Pinpoint the cell where the given text exists, returning its (x, y) midpoint coordinate. 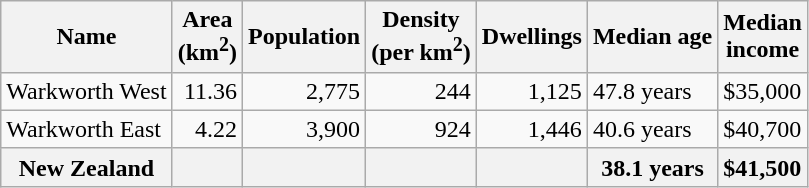
3,900 (304, 129)
38.1 years (652, 167)
Name (86, 37)
Population (304, 37)
Dwellings (532, 37)
Density(per km2) (422, 37)
Area(km2) (207, 37)
924 (422, 129)
11.36 (207, 91)
1,125 (532, 91)
New Zealand (86, 167)
Warkworth East (86, 129)
40.6 years (652, 129)
Median age (652, 37)
$40,700 (763, 129)
1,446 (532, 129)
Medianincome (763, 37)
$35,000 (763, 91)
4.22 (207, 129)
47.8 years (652, 91)
$41,500 (763, 167)
Warkworth West (86, 91)
2,775 (304, 91)
244 (422, 91)
